Detect which cell encompasses the target text, then output its (X, Y) center coordinate. 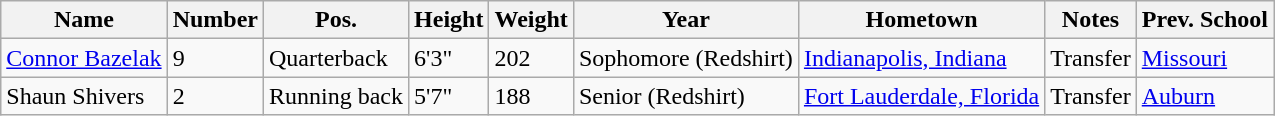
202 (531, 58)
Pos. (336, 20)
Hometown (921, 20)
Name (84, 20)
Senior (Redshirt) (686, 96)
Auburn (1204, 96)
Missouri (1204, 58)
Weight (531, 20)
Fort Lauderdale, Florida (921, 96)
Height (449, 20)
Running back (336, 96)
Sophomore (Redshirt) (686, 58)
5'7" (449, 96)
Indianapolis, Indiana (921, 58)
Prev. School (1204, 20)
188 (531, 96)
Notes (1091, 20)
2 (215, 96)
Year (686, 20)
Shaun Shivers (84, 96)
Number (215, 20)
Connor Bazelak (84, 58)
9 (215, 58)
Quarterback (336, 58)
6'3" (449, 58)
